Extract the (x, y) coordinate from the center of the cell holding the provided text.  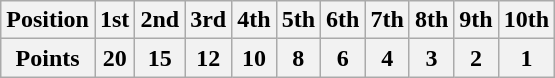
20 (114, 58)
7th (387, 20)
3 (431, 58)
1 (526, 58)
12 (208, 58)
2nd (160, 20)
Points (48, 58)
1st (114, 20)
4 (387, 58)
2 (476, 58)
8th (431, 20)
9th (476, 20)
3rd (208, 20)
4th (254, 20)
5th (298, 20)
8 (298, 58)
6 (343, 58)
6th (343, 20)
15 (160, 58)
Position (48, 20)
10 (254, 58)
10th (526, 20)
